Scan for the cell matching the given text and deliver its [X, Y] coordinate at center. 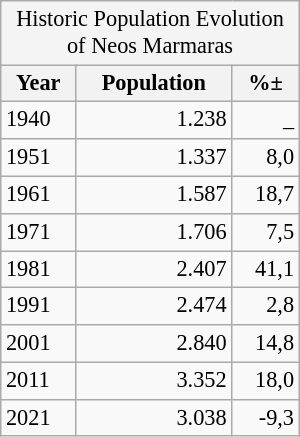
2,8 [266, 306]
2001 [38, 344]
1.238 [154, 120]
1.706 [154, 232]
1961 [38, 194]
-9,3 [266, 418]
1981 [38, 268]
1940 [38, 120]
Historic Population Evolution of Neos Marmaras [150, 33]
1991 [38, 306]
_ [266, 120]
18,7 [266, 194]
1971 [38, 232]
2.407 [154, 268]
3.352 [154, 380]
18,0 [266, 380]
2021 [38, 418]
Population [154, 84]
2011 [38, 380]
2.840 [154, 344]
1951 [38, 158]
%± [266, 84]
Year [38, 84]
1.587 [154, 194]
3.038 [154, 418]
14,8 [266, 344]
41,1 [266, 268]
8,0 [266, 158]
7,5 [266, 232]
2.474 [154, 306]
1.337 [154, 158]
